Return (X, Y) of the center of cell containing provided text 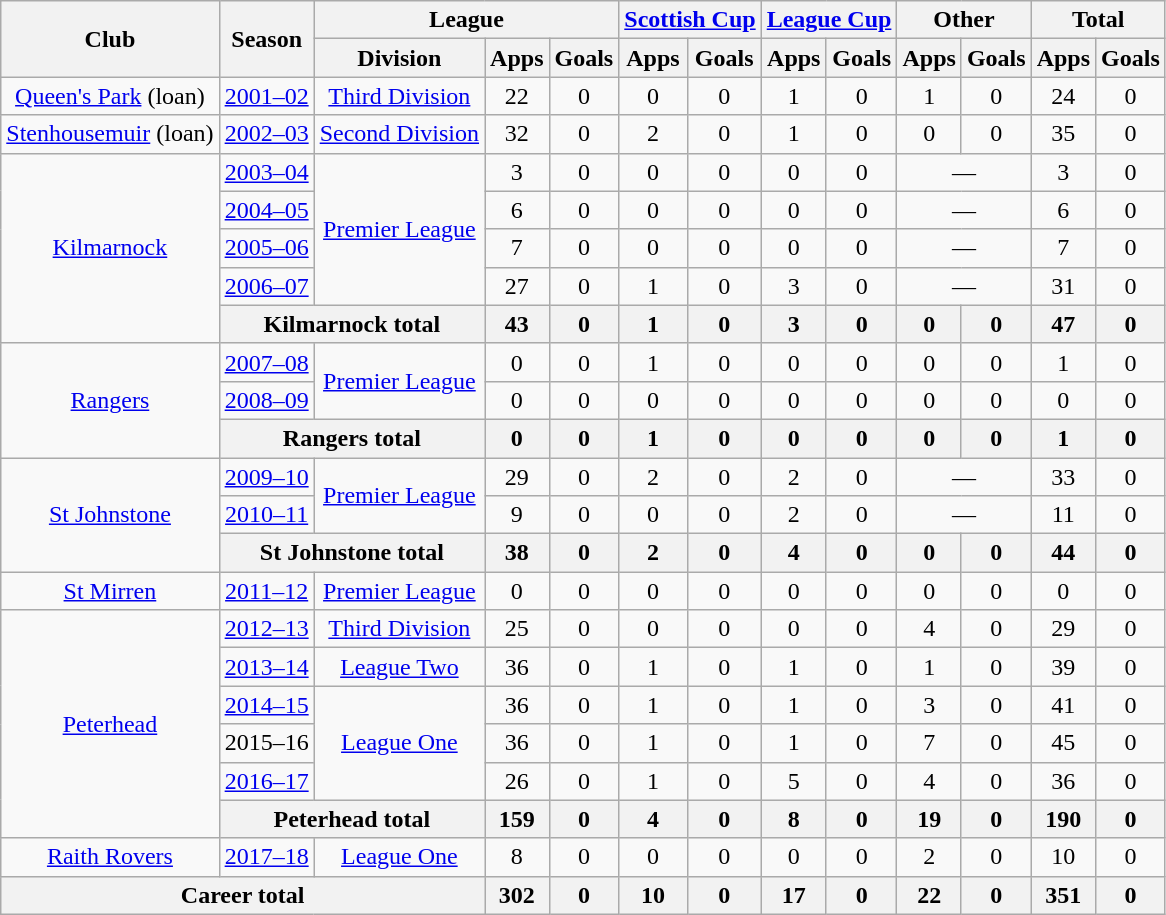
Division (399, 58)
Club (110, 39)
League Two (399, 667)
44 (1063, 553)
45 (1063, 743)
2004–05 (266, 210)
Second Division (399, 134)
159 (517, 819)
2009–10 (266, 477)
Stenhousemuir (loan) (110, 134)
2002–03 (266, 134)
31 (1063, 286)
Other (964, 20)
Queen's Park (loan) (110, 96)
Rangers (110, 400)
2001–02 (266, 96)
2008–09 (266, 400)
2011–12 (266, 591)
33 (1063, 477)
2003–04 (266, 172)
2015–16 (266, 743)
St Mirren (110, 591)
2014–15 (266, 705)
Total (1098, 20)
47 (1063, 324)
League (466, 20)
2017–18 (266, 857)
302 (517, 895)
351 (1063, 895)
Kilmarnock (110, 248)
2010–11 (266, 515)
Peterhead total (352, 819)
25 (517, 629)
43 (517, 324)
27 (517, 286)
11 (1063, 515)
Season (266, 39)
Kilmarnock total (352, 324)
2012–13 (266, 629)
17 (794, 895)
39 (1063, 667)
5 (794, 781)
26 (517, 781)
2006–07 (266, 286)
190 (1063, 819)
24 (1063, 96)
St Johnstone (110, 515)
Peterhead (110, 724)
9 (517, 515)
32 (517, 134)
2005–06 (266, 248)
2016–17 (266, 781)
2007–08 (266, 362)
41 (1063, 705)
2013–14 (266, 667)
Raith Rovers (110, 857)
35 (1063, 134)
Scottish Cup (690, 20)
38 (517, 553)
League Cup (829, 20)
19 (929, 819)
Career total (243, 895)
St Johnstone total (352, 553)
Rangers total (352, 438)
